Scan for the cell matching the given text and deliver its [x, y] coordinate at center. 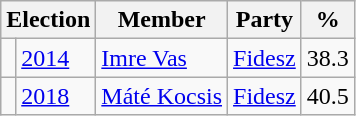
Election [48, 20]
Party [265, 20]
Máté Kocsis [162, 96]
40.5 [328, 96]
% [328, 20]
Member [162, 20]
38.3 [328, 58]
2014 [56, 58]
2018 [56, 96]
Imre Vas [162, 58]
